Determine the [X, Y] coordinate at the center of the cell enclosing the given text.  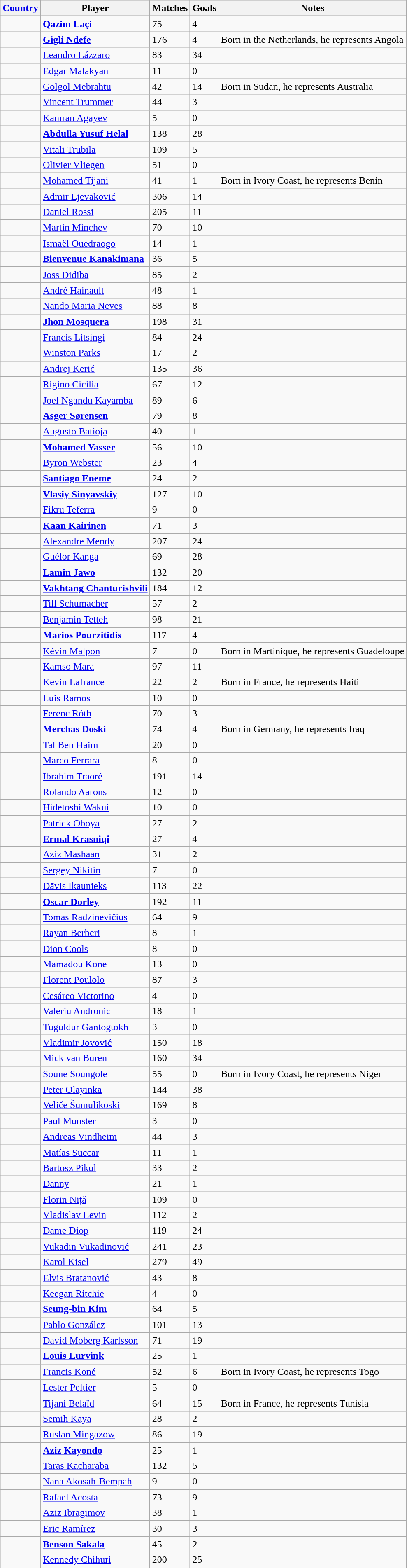
Vladimir Jovović [95, 1043]
56 [170, 447]
176 [170, 40]
184 [170, 588]
Florin Niță [95, 1199]
15 [205, 1403]
Tomas Radzinevičius [95, 917]
85 [170, 275]
Dāvis Ikaunieks [95, 886]
Valeriu Andronic [95, 1011]
30 [170, 1528]
117 [170, 635]
Leandro Lázzaro [95, 55]
Lester Peltier [95, 1387]
Abdulla Yusuf Helal [95, 133]
Vincent Trummer [95, 102]
49 [205, 1262]
Joss Didiba [95, 275]
113 [170, 886]
Born in Ivory Coast, he represents Togo [313, 1372]
119 [170, 1231]
75 [170, 24]
Joel Ngandu Kayamba [95, 400]
Born in Sudan, he represents Australia [313, 86]
Marios Pourzitidis [95, 635]
55 [170, 1074]
Francis Litsingi [95, 337]
Marco Ferrara [95, 761]
89 [170, 400]
Vladislav Levin [95, 1215]
86 [170, 1434]
Winston Parks [95, 353]
Kennedy Chihuri [95, 1560]
Lamin Jawo [95, 572]
43 [170, 1278]
Aziz Kayondo [95, 1450]
Peter Olayinka [95, 1090]
Ruslan Mingazow [95, 1434]
73 [170, 1497]
87 [170, 980]
Kaan Kairinen [95, 525]
Bienvenue Kanakimana [95, 259]
17 [170, 353]
Fikru Teferra [95, 510]
Dion Cools [95, 948]
83 [170, 55]
Mohamed Tijani [95, 180]
Rigino Cicilia [95, 384]
Born in Ivory Coast, he represents Benin [313, 180]
200 [170, 1560]
Rafael Acosta [95, 1497]
Tijani Belaïd [95, 1403]
52 [170, 1372]
Taras Kacharaba [95, 1466]
51 [170, 165]
48 [170, 290]
Benjamin Tetteh [95, 619]
Tuguldur Gantogtokh [95, 1027]
Semih Kaya [95, 1419]
45 [170, 1544]
84 [170, 337]
Louis Lurvink [95, 1356]
Benson Sakala [95, 1544]
Daniel Rossi [95, 212]
Jhon Mosquera [95, 322]
Andreas Vindheim [95, 1136]
191 [170, 776]
192 [170, 901]
Paul Munster [95, 1121]
144 [170, 1090]
Luis Ramos [95, 698]
Ferenc Róth [95, 714]
Ermal Krasniqi [95, 839]
Kevin Lafrance [95, 682]
97 [170, 666]
André Hainault [95, 290]
Tal Ben Haim [95, 745]
207 [170, 541]
Oscar Dorley [95, 901]
Till Schumacher [95, 604]
David Moberg Karlsson [95, 1340]
169 [170, 1105]
Qazim Laçi [95, 24]
79 [170, 415]
Seung-bin Kim [95, 1309]
Karol Kisel [95, 1262]
Alexandre Mendy [95, 541]
Born in France, he represents Haiti [313, 682]
Florent Poulolo [95, 980]
Mohamed Yasser [95, 447]
135 [170, 369]
67 [170, 384]
Francis Koné [95, 1372]
41 [170, 180]
Country [21, 8]
Veliče Šumulikoski [95, 1105]
Kamran Agayev [95, 118]
198 [170, 322]
33 [170, 1168]
Aziz Mashaan [95, 854]
101 [170, 1325]
Vakhtang Chanturishvili [95, 588]
Andrej Kerić [95, 369]
Guélor Kanga [95, 557]
69 [170, 557]
Byron Webster [95, 463]
Edgar Malakyan [95, 71]
Nando Maria Neves [95, 306]
Patrick Oboya [95, 823]
Vukadin Vukadinović [95, 1246]
Asger Sørensen [95, 415]
Olivier Vliegen [95, 165]
Santiago Eneme [95, 478]
Bartosz Pikul [95, 1168]
Pablo González [95, 1325]
Kamso Mara [95, 666]
279 [170, 1262]
57 [170, 604]
Mick van Buren [95, 1058]
Elvis Bratanović [95, 1278]
Augusto Batioja [95, 431]
306 [170, 196]
150 [170, 1043]
98 [170, 619]
Rolando Aarons [95, 792]
74 [170, 729]
Martin Minchev [95, 228]
Nana Akosah-Bempah [95, 1482]
Born in Ivory Coast, he represents Niger [313, 1074]
Vlasiy Sinyavskiy [95, 494]
Kévin Malpon [95, 651]
138 [170, 133]
160 [170, 1058]
Ibrahim Traoré [95, 776]
Golgol Mebrahtu [95, 86]
Sergey Nikitin [95, 870]
Born in Martinique, he represents Guadeloupe [313, 651]
Merchas Doski [95, 729]
Matches [170, 8]
88 [170, 306]
40 [170, 431]
Keegan Ritchie [95, 1293]
Notes [313, 8]
Player [95, 8]
Goals [205, 8]
Vitali Trubila [95, 149]
Admir Ljevaković [95, 196]
Rayan Berberi [95, 933]
Hidetoshi Wakui [95, 807]
241 [170, 1246]
42 [170, 86]
Danny [95, 1183]
Born in the Netherlands, he represents Angola [313, 40]
Born in France, he represents Tunisia [313, 1403]
Cesáreo Victorino [95, 996]
Dame Diop [95, 1231]
Mamadou Kone [95, 964]
Eric Ramírez [95, 1528]
Gigli Ndefe [95, 40]
Matías Succar [95, 1152]
Ismaël Ouedraogo [95, 243]
Soune Soungole [95, 1074]
127 [170, 494]
112 [170, 1215]
Born in Germany, he represents Iraq [313, 729]
205 [170, 212]
Aziz Ibragimov [95, 1513]
